Provide the (x, y) coordinate of the cell's center where the given text is located.  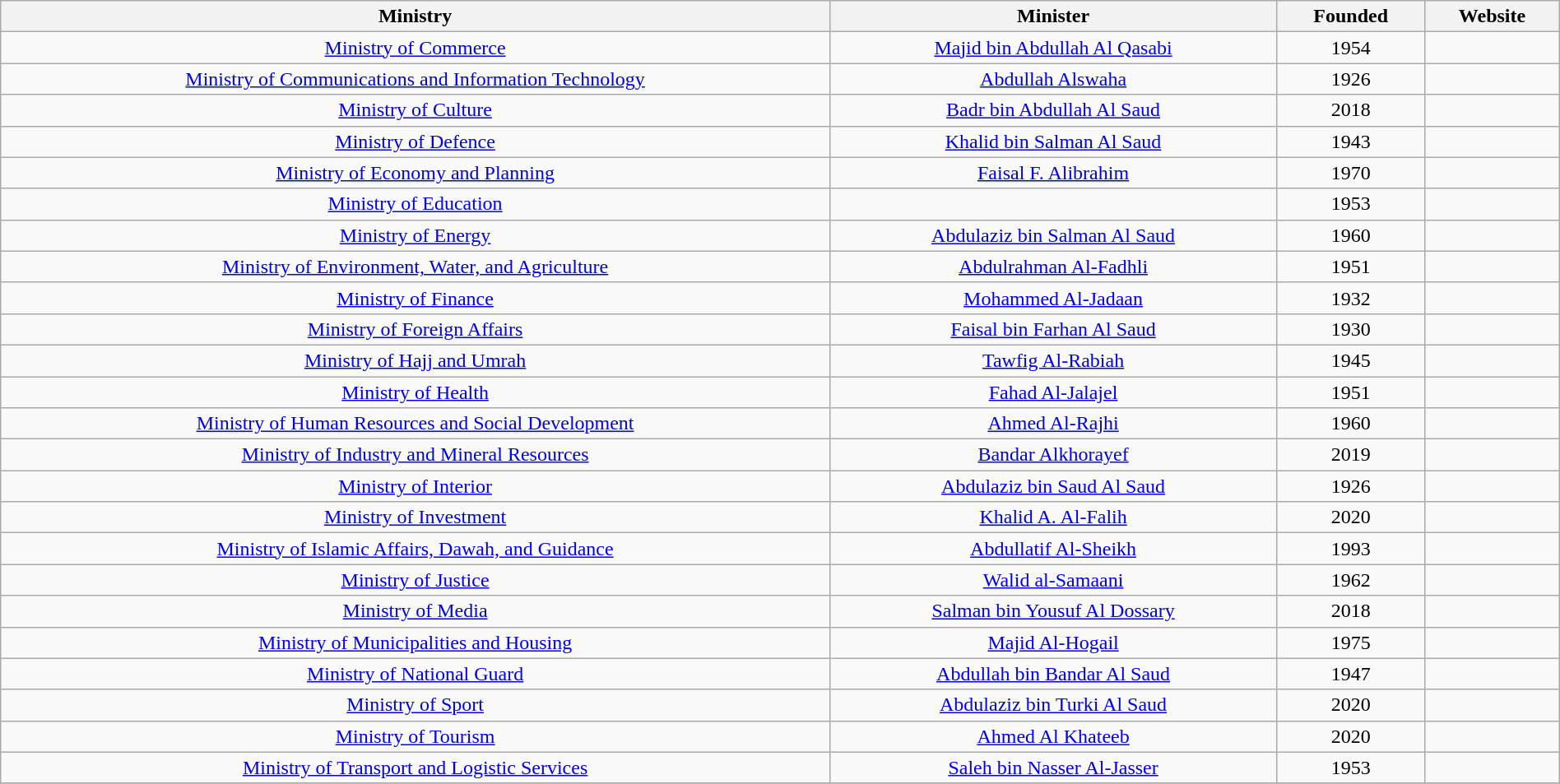
Ministry of Foreign Affairs (416, 329)
Ministry of Communications and Information Technology (416, 79)
Majid Al-Hogail (1053, 643)
Ministry of Media (416, 611)
1932 (1351, 298)
Ministry of Hajj and Umrah (416, 360)
Saleh bin Nasser Al-Jasser (1053, 768)
Ministry of Investment (416, 517)
Salman bin Yousuf Al Dossary (1053, 611)
Mohammed Al-Jadaan (1053, 298)
1993 (1351, 549)
Khalid A. Al-Falih (1053, 517)
1943 (1351, 141)
Abdulaziz bin Saud Al Saud (1053, 486)
Fahad Al-Jalajel (1053, 392)
1945 (1351, 360)
Bandar Alkhorayef (1053, 455)
Ministry of Human Resources and Social Development (416, 424)
Website (1493, 16)
Ministry of Health (416, 392)
Founded (1351, 16)
Abdulrahman Al-Fadhli (1053, 267)
Minister (1053, 16)
Abdullah Alswaha (1053, 79)
1962 (1351, 580)
Ahmed Al Khateeb (1053, 736)
Ministry of Education (416, 204)
1970 (1351, 173)
Ministry of Interior (416, 486)
Badr bin Abdullah Al Saud (1053, 110)
2019 (1351, 455)
Ministry of Economy and Planning (416, 173)
Ministry of Commerce (416, 48)
Ministry of Municipalities and Housing (416, 643)
Ministry of Islamic Affairs, Dawah, and Guidance (416, 549)
Ahmed Al-Rajhi (1053, 424)
1947 (1351, 674)
Faisal bin Farhan Al Saud (1053, 329)
1954 (1351, 48)
Ministry of Industry and Mineral Resources (416, 455)
Abdullatif Al-Sheikh (1053, 549)
Walid al-Samaani (1053, 580)
Ministry of Sport (416, 705)
Majid bin Abdullah Al Qasabi (1053, 48)
Abdullah bin Bandar Al Saud (1053, 674)
Tawfig Al-Rabiah (1053, 360)
Ministry of Defence (416, 141)
Ministry of Tourism (416, 736)
Ministry of Environment, Water, and Agriculture (416, 267)
Ministry of National Guard (416, 674)
Ministry of Energy (416, 235)
1975 (1351, 643)
Faisal F. Alibrahim (1053, 173)
Ministry of Transport and Logistic Services (416, 768)
1930 (1351, 329)
Ministry (416, 16)
Ministry of Justice (416, 580)
Abdulaziz bin Salman Al Saud (1053, 235)
Khalid bin Salman Al Saud (1053, 141)
Ministry of Culture (416, 110)
Abdulaziz bin Turki Al Saud (1053, 705)
Ministry of Finance (416, 298)
